Identify which cell holds the provided text, then report its (X, Y) central coordinate. 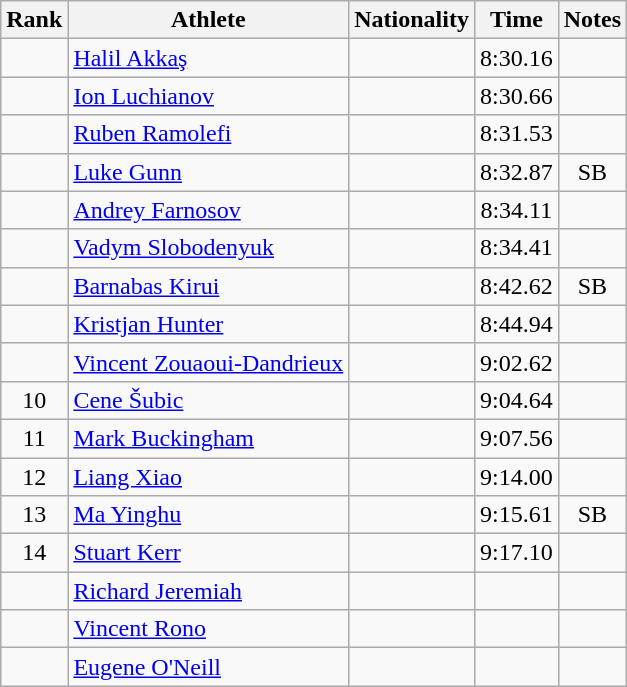
9:15.61 (516, 515)
8:44.94 (516, 324)
Richard Jeremiah (208, 591)
9:02.62 (516, 362)
9:04.64 (516, 400)
8:30.16 (516, 58)
8:31.53 (516, 134)
Vincent Rono (208, 629)
8:32.87 (516, 172)
10 (34, 400)
Ion Luchianov (208, 96)
Cene Šubic (208, 400)
9:07.56 (516, 438)
Mark Buckingham (208, 438)
14 (34, 553)
8:34.11 (516, 210)
9:17.10 (516, 553)
Liang Xiao (208, 477)
Notes (592, 20)
8:30.66 (516, 96)
Vadym Slobodenyuk (208, 248)
Barnabas Kirui (208, 286)
Luke Gunn (208, 172)
Stuart Kerr (208, 553)
Nationality (412, 20)
Halil Akkaş (208, 58)
Andrey Farnosov (208, 210)
Kristjan Hunter (208, 324)
9:14.00 (516, 477)
Vincent Zouaoui-Dandrieux (208, 362)
8:34.41 (516, 248)
12 (34, 477)
Rank (34, 20)
8:42.62 (516, 286)
Time (516, 20)
13 (34, 515)
Athlete (208, 20)
Ruben Ramolefi (208, 134)
Eugene O'Neill (208, 667)
11 (34, 438)
Ma Yinghu (208, 515)
